Identify which cell holds the provided text, then report its [x, y] central coordinate. 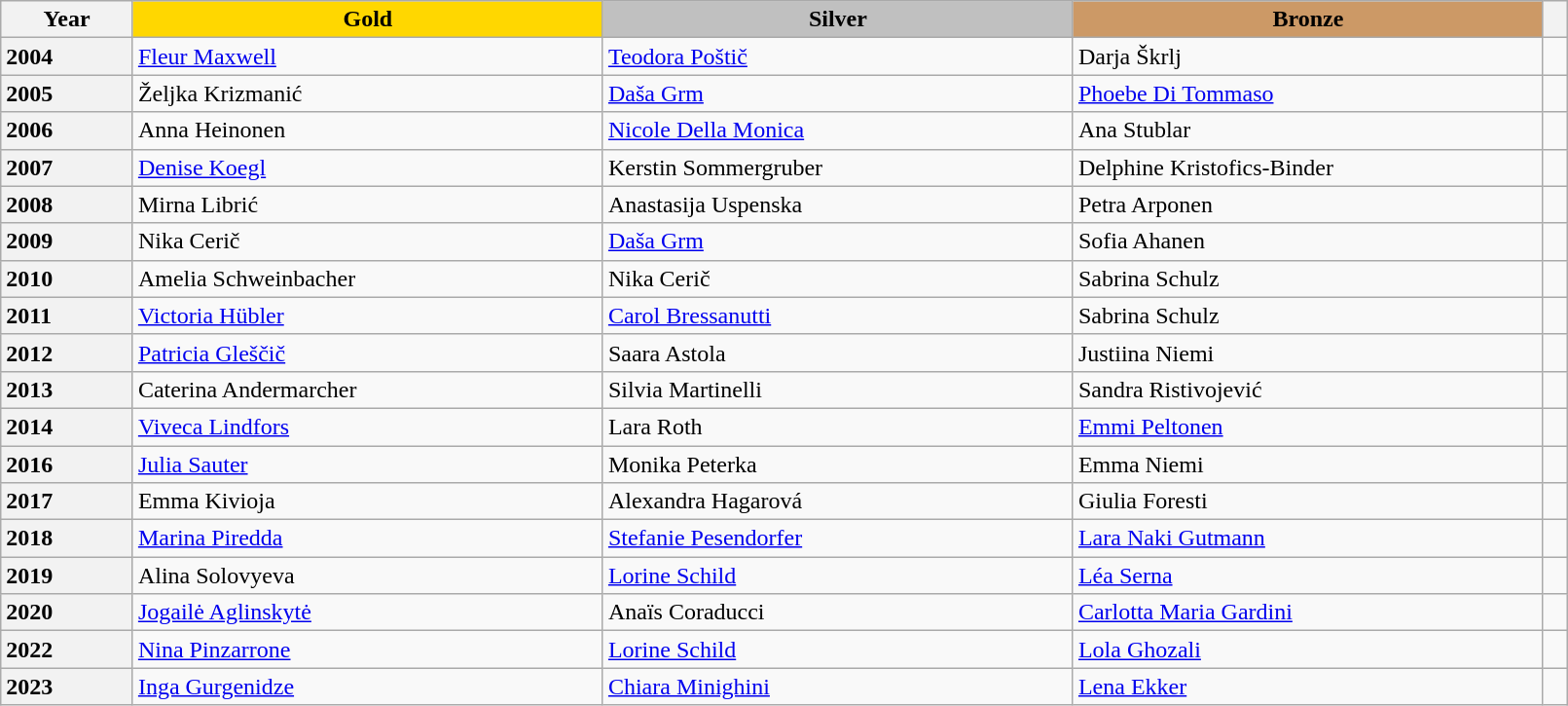
Sandra Ristivojević [1308, 390]
Victoria Hübler [368, 316]
Lara Naki Gutmann [1308, 539]
Željka Krizmanić [368, 93]
2019 [67, 576]
Anaïs Coraducci [837, 613]
2022 [67, 650]
2009 [67, 242]
Anna Heinonen [368, 130]
2014 [67, 427]
2016 [67, 464]
Carol Bressanutti [837, 316]
Phoebe Di Tommaso [1308, 93]
Stefanie Pesendorfer [837, 539]
Viveca Lindfors [368, 427]
Justiina Niemi [1308, 353]
Anastasija Uspenska [837, 204]
Nicole Della Monica [837, 130]
Sofia Ahanen [1308, 242]
2005 [67, 93]
Lara Roth [837, 427]
Emma Kivioja [368, 502]
Ana Stublar [1308, 130]
Kerstin Sommergruber [837, 167]
2011 [67, 316]
2008 [67, 204]
Alina Solovyeva [368, 576]
2020 [67, 613]
Julia Sauter [368, 464]
Saara Astola [837, 353]
Léa Serna [1308, 576]
2013 [67, 390]
Jogailė Aglinskytė [368, 613]
Lena Ekker [1308, 687]
2007 [67, 167]
Teodora Poštič [837, 56]
Caterina Andermarcher [368, 390]
Silvia Martinelli [837, 390]
Emmi Peltonen [1308, 427]
Denise Koegl [368, 167]
2010 [67, 279]
Darja Škrlj [1308, 56]
Silver [837, 19]
Fleur Maxwell [368, 56]
2006 [67, 130]
Marina Piredda [368, 539]
2017 [67, 502]
2023 [67, 687]
Inga Gurgenidze [368, 687]
Chiara Minighini [837, 687]
Monika Peterka [837, 464]
Giulia Foresti [1308, 502]
2018 [67, 539]
Gold [368, 19]
Delphine Kristofics-Binder [1308, 167]
2012 [67, 353]
Patricia Gleščič [368, 353]
Alexandra Hagarová [837, 502]
Lola Ghozali [1308, 650]
Petra Arponen [1308, 204]
2004 [67, 56]
Carlotta Maria Gardini [1308, 613]
Year [67, 19]
Bronze [1308, 19]
Emma Niemi [1308, 464]
Amelia Schweinbacher [368, 279]
Nina Pinzarrone [368, 650]
Mirna Librić [368, 204]
